Identify which cell holds the provided text, then report its [x, y] central coordinate. 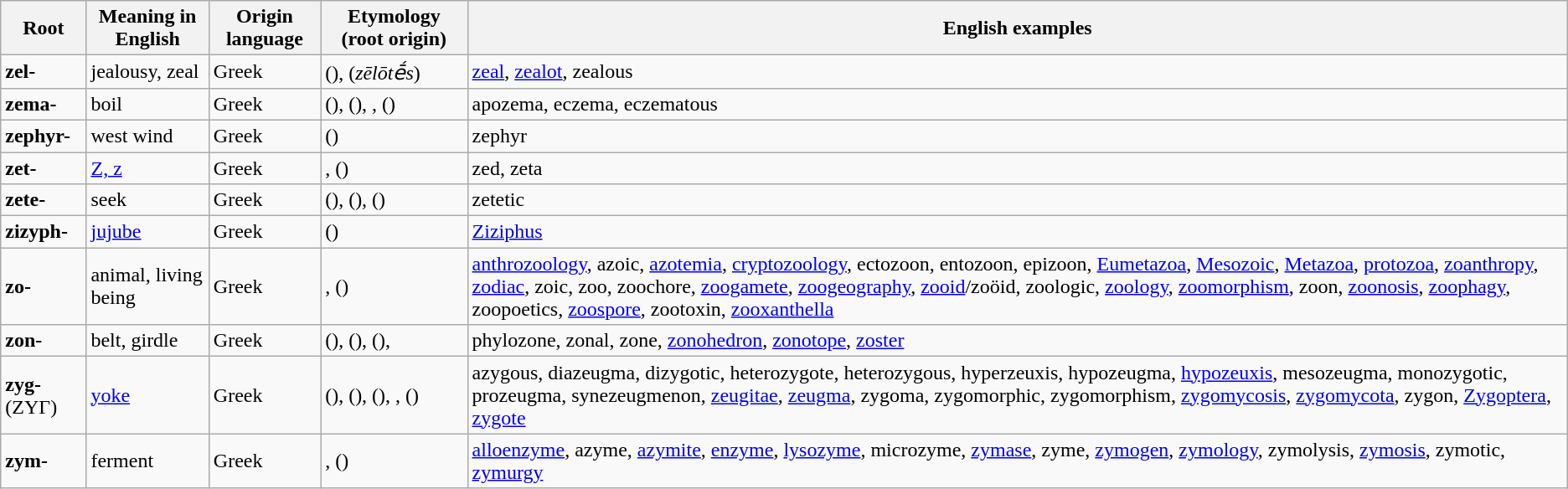
zetetic [1017, 200]
zo- [44, 286]
boil [147, 104]
zel- [44, 72]
Ziziphus [1017, 232]
zym- [44, 461]
English examples [1017, 28]
phylozone, zonal, zone, zonohedron, zonotope, zoster [1017, 341]
(), (), (), , () [394, 395]
Etymology (root origin) [394, 28]
zizyph- [44, 232]
Root [44, 28]
Meaning in English [147, 28]
zed, zeta [1017, 168]
west wind [147, 136]
zema- [44, 104]
zyg- (ΖΥΓ) [44, 395]
ferment [147, 461]
zet- [44, 168]
(), (zēlōtḗs) [394, 72]
jujube [147, 232]
(), (), () [394, 200]
seek [147, 200]
(), (), (), [394, 341]
(), (), , () [394, 104]
zephyr [1017, 136]
zeal, zealot, zealous [1017, 72]
jealousy, zeal [147, 72]
zephyr- [44, 136]
yoke [147, 395]
zon- [44, 341]
Origin language [265, 28]
belt, girdle [147, 341]
alloenzyme, azyme, azymite, enzyme, lysozyme, microzyme, zymase, zyme, zymogen, zymology, zymolysis, zymosis, zymotic, zymurgy [1017, 461]
Z, z [147, 168]
apozema, eczema, eczematous [1017, 104]
animal, living being [147, 286]
zete- [44, 200]
